Extract the (x, y) coordinate from the center of the cell holding the provided text.  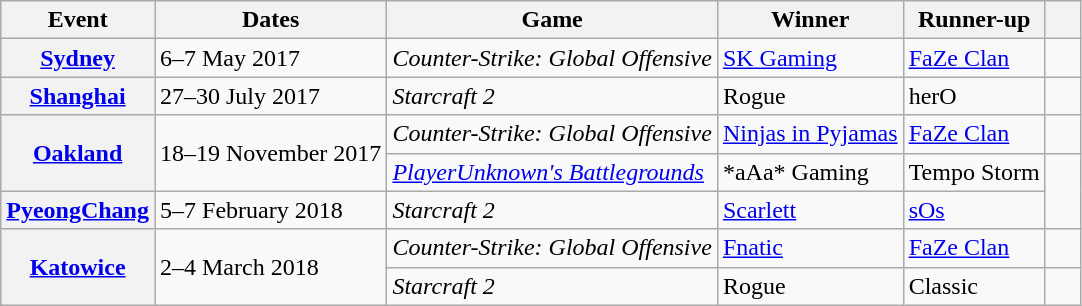
5–7 February 2018 (270, 210)
sOs (974, 210)
Event (78, 20)
Ninjas in Pyjamas (810, 134)
Tempo Storm (974, 172)
PyeongChang (78, 210)
27–30 July 2017 (270, 96)
Oakland (78, 153)
Runner-up (974, 20)
SK Gaming (810, 58)
PlayerUnknown's Battlegrounds (552, 172)
Katowice (78, 267)
Sydney (78, 58)
Classic (974, 286)
herO (974, 96)
Shanghai (78, 96)
2–4 March 2018 (270, 267)
Winner (810, 20)
18–19 November 2017 (270, 153)
Game (552, 20)
6–7 May 2017 (270, 58)
Fnatic (810, 248)
*aAa* Gaming (810, 172)
Dates (270, 20)
Scarlett (810, 210)
